From the cell containing the given text, extract its center point as [x, y] coordinate. 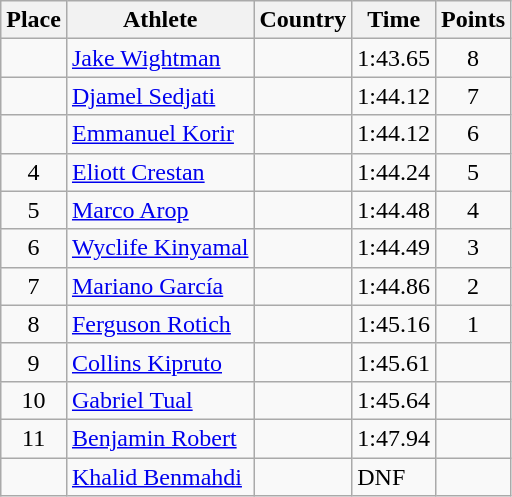
Collins Kipruto [160, 362]
Emmanuel Korir [160, 134]
Athlete [160, 20]
Country [303, 20]
1:44.86 [394, 286]
Marco Arop [160, 210]
1:44.49 [394, 248]
11 [34, 438]
Eliott Crestan [160, 172]
1:45.16 [394, 324]
1:44.48 [394, 210]
3 [472, 248]
1:47.94 [394, 438]
Place [34, 20]
Jake Wightman [160, 58]
DNF [394, 477]
Time [394, 20]
9 [34, 362]
Benjamin Robert [160, 438]
Wyclife Kinyamal [160, 248]
10 [34, 400]
Ferguson Rotich [160, 324]
Mariano García [160, 286]
Points [472, 20]
Khalid Benmahdi [160, 477]
1:45.61 [394, 362]
1 [472, 324]
Gabriel Tual [160, 400]
1:44.24 [394, 172]
Djamel Sedjati [160, 96]
2 [472, 286]
1:43.65 [394, 58]
1:45.64 [394, 400]
